Output the [X, Y] coordinate of the center of the cell containing the given text.  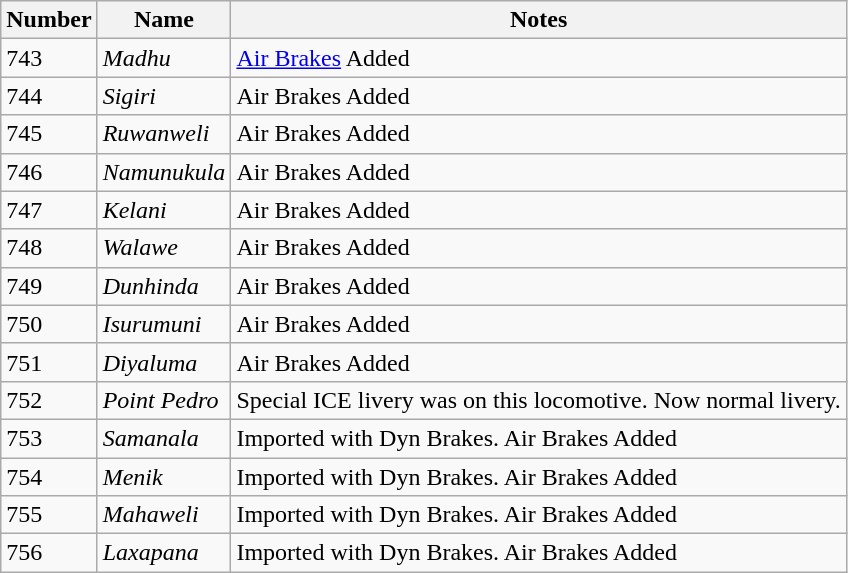
Special ICE livery was on this locomotive. Now normal livery. [538, 400]
Dunhinda [164, 286]
Point Pedro [164, 400]
749 [49, 286]
748 [49, 248]
747 [49, 210]
743 [49, 58]
Walawe [164, 248]
Menik [164, 477]
756 [49, 553]
753 [49, 438]
Samanala [164, 438]
Laxapana [164, 553]
Ruwanweli [164, 134]
Namunukula [164, 172]
Number [49, 20]
Mahaweli [164, 515]
752 [49, 400]
745 [49, 134]
755 [49, 515]
744 [49, 96]
751 [49, 362]
Sigiri [164, 96]
Isurumuni [164, 324]
Name [164, 20]
Notes [538, 20]
Diyaluma [164, 362]
746 [49, 172]
750 [49, 324]
754 [49, 477]
Kelani [164, 210]
Madhu [164, 58]
